Extract the (x, y) coordinate from the center of the cell holding the provided text.  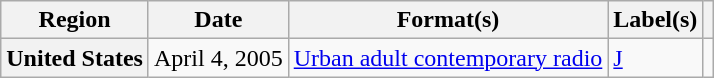
Format(s) (448, 20)
J (656, 58)
Label(s) (656, 20)
April 4, 2005 (218, 58)
United States (75, 58)
Urban adult contemporary radio (448, 58)
Date (218, 20)
Region (75, 20)
